Return the [X, Y] coordinate for the center point of the cell that contains the specified text.  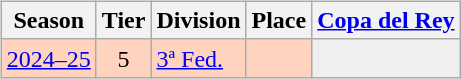
Division [198, 20]
Tier [124, 20]
3ª Fed. [198, 58]
Season [48, 20]
Place [279, 20]
2024–25 [48, 58]
Copa del Rey [386, 20]
5 [124, 58]
